Capture the cell that displays the provided text and extract its (x, y) central coordinate. 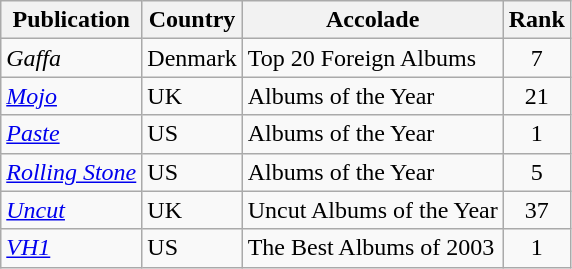
Uncut Albums of the Year (372, 210)
Publication (72, 20)
Mojo (72, 96)
Uncut (72, 210)
Accolade (372, 20)
The Best Albums of 2003 (372, 248)
Paste (72, 134)
21 (536, 96)
Denmark (192, 58)
37 (536, 210)
Country (192, 20)
Rolling Stone (72, 172)
Gaffa (72, 58)
Rank (536, 20)
5 (536, 172)
7 (536, 58)
VH1 (72, 248)
Top 20 Foreign Albums (372, 58)
